Return (X, Y) of the center of cell containing provided text 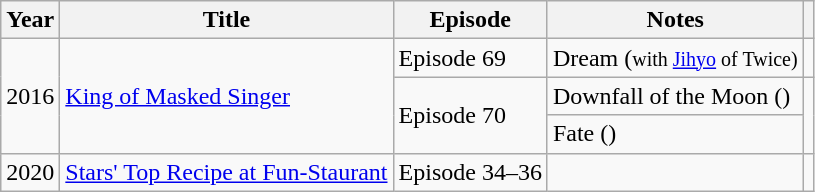
Notes (675, 20)
King of Masked Singer (226, 96)
Episode (470, 20)
2020 (30, 172)
Stars' Top Recipe at Fun-Staurant (226, 172)
Episode 70 (470, 115)
Fate () (675, 134)
Dream (with Jihyo of Twice) (675, 58)
2016 (30, 96)
Episode 69 (470, 58)
Downfall of the Moon () (675, 96)
Episode 34–36 (470, 172)
Year (30, 20)
Title (226, 20)
